Pinpoint the cell where the given text exists, returning its (X, Y) midpoint coordinate. 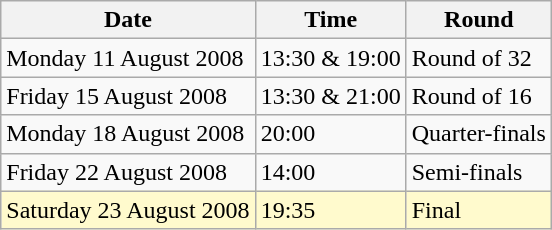
Friday 22 August 2008 (128, 172)
Quarter-finals (478, 134)
20:00 (330, 134)
Saturday 23 August 2008 (128, 210)
Monday 11 August 2008 (128, 58)
Time (330, 20)
Date (128, 20)
Round of 16 (478, 96)
Round of 32 (478, 58)
Monday 18 August 2008 (128, 134)
19:35 (330, 210)
14:00 (330, 172)
Semi-finals (478, 172)
Friday 15 August 2008 (128, 96)
Final (478, 210)
13:30 & 19:00 (330, 58)
Round (478, 20)
13:30 & 21:00 (330, 96)
